Scan for the cell matching the given text and deliver its (X, Y) coordinate at center. 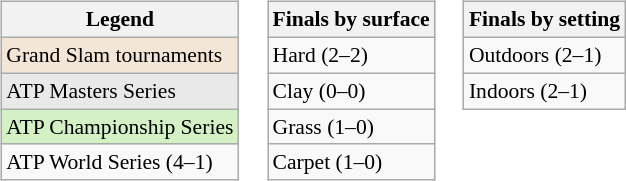
Finals by setting (544, 20)
Grand Slam tournaments (120, 55)
Carpet (1–0) (352, 162)
ATP Masters Series (120, 91)
ATP Championship Series (120, 127)
Clay (0–0) (352, 91)
ATP World Series (4–1) (120, 162)
Indoors (2–1) (544, 91)
Hard (2–2) (352, 55)
Legend (120, 20)
Outdoors (2–1) (544, 55)
Finals by surface (352, 20)
Grass (1–0) (352, 127)
